Capture the cell that displays the provided text and extract its (x, y) central coordinate. 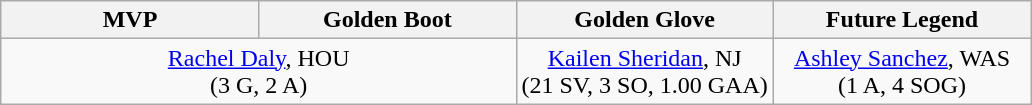
MVP (130, 20)
Ashley Sanchez, WAS(1 A, 4 SOG) (902, 72)
Kailen Sheridan, NJ(21 SV, 3 SO, 1.00 GAA) (644, 72)
Future Legend (902, 20)
Rachel Daly, HOU(3 G, 2 A) (258, 72)
Golden Glove (644, 20)
Golden Boot (388, 20)
